Return (X, Y) of the center of cell containing provided text 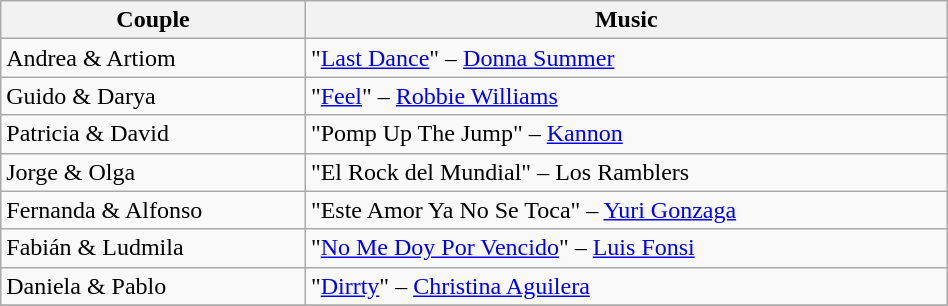
Fabián & Ludmila (154, 248)
"Este Amor Ya No Se Toca" – Yuri Gonzaga (626, 210)
Patricia & David (154, 134)
Music (626, 20)
Guido & Darya (154, 96)
"Feel" – Robbie Williams (626, 96)
Daniela & Pablo (154, 286)
"No Me Doy Por Vencido" – Luis Fonsi (626, 248)
"Pomp Up The Jump" – Kannon (626, 134)
"El Rock del Mundial" – Los Ramblers (626, 172)
Couple (154, 20)
"Last Dance" – Donna Summer (626, 58)
Fernanda & Alfonso (154, 210)
Andrea & Artiom (154, 58)
Jorge & Olga (154, 172)
"Dirrty" – Christina Aguilera (626, 286)
